Return the (X, Y) coordinate for the center point of the cell that contains the specified text.  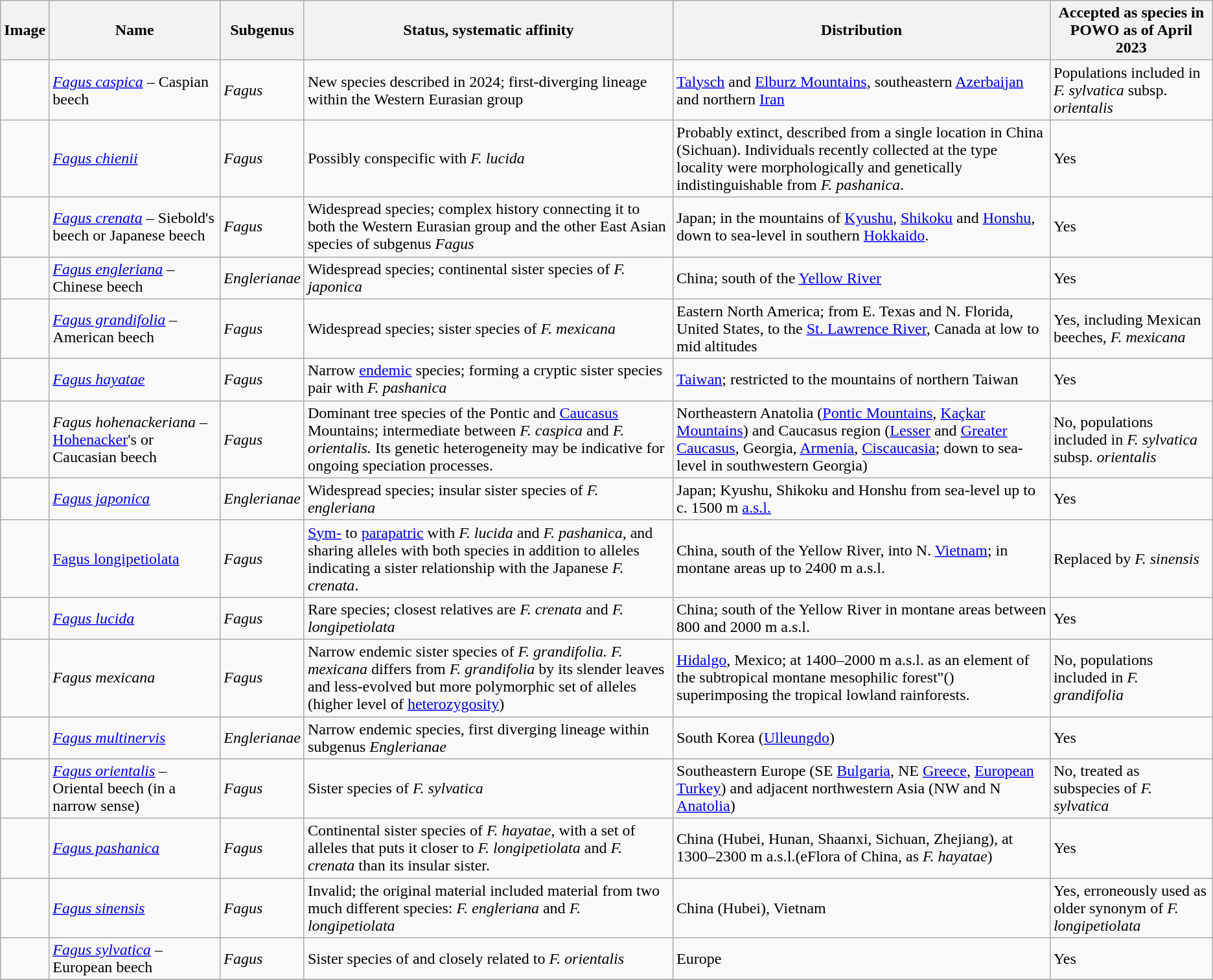
Fagus hayatae (135, 380)
Southeastern Europe (SE Bulgaria, NE Greece, European Turkey) and adjacent northwestern Asia (NW and N Anatolia) (862, 789)
No, populations included in F. sylvatica subsp. orientalis (1131, 439)
Continental sister species of F. hayatae, with a set of alleles that puts it closer to F. longipetiolata and F. crenata than its insular sister. (489, 848)
Fagus longipetiolata (135, 559)
Replaced by F. sinensis (1131, 559)
South Korea (Ulleungdo) (862, 738)
Populations included in F. sylvatica subsp. orientalis (1131, 90)
Talysch and Elburz Mountains, southeastern Azerbaijan and northern Iran (862, 90)
Eastern North America; from E. Texas and N. Florida, United States, to the St. Lawrence River, Canada at low to mid altitudes (862, 329)
China (Hubei, Hunan, Shaanxi, Sichuan, Zhejiang), at 1300–2300 m a.s.l.(eFlora of China, as F. hayatae) (862, 848)
No, treated as subspecies of F. sylvatica (1131, 789)
Sister species of and closely related to F. orientalis (489, 959)
China, south of the Yellow River, into N. Vietnam; in montane areas up to 2400 m a.s.l. (862, 559)
Fagus multinervis (135, 738)
Widespread species; complex history connecting it to both the Western Eurasian group and the other East Asian species of subgenus Fagus (489, 227)
Rare species; closest relatives are F. crenata and F. longipetiolata (489, 618)
Fagus engleriana – Chinese beech (135, 277)
Yes, including Mexican beeches, F. mexicana (1131, 329)
Narrow endemic species, first diverging lineage within subgenus Englerianae (489, 738)
New species described in 2024; first-diverging lineage within the Western Eurasian group (489, 90)
Fagus sinensis (135, 908)
Fagus grandifolia – American beech (135, 329)
Status, systematic affinity (489, 30)
Fagus mexicana (135, 678)
Widespread species; sister species of F. mexicana (489, 329)
Japan; in the mountains of Kyushu, Shikoku and Honshu, down to sea-level in southern Hokkaido. (862, 227)
Widespread species; continental sister species of F. japonica (489, 277)
Narrow endemic species; forming a cryptic sister species pair with F. pashanica (489, 380)
Fagus crenata – Siebold's beech or Japanese beech (135, 227)
Fagus caspica – Caspian beech (135, 90)
Europe (862, 959)
Fagus lucida (135, 618)
China; south of the Yellow River (862, 277)
Taiwan; restricted to the mountains of northern Taiwan (862, 380)
No, populations included in F. grandifolia (1131, 678)
Fagus chienii (135, 158)
Fagus orientalis – Oriental beech (in a narrow sense) (135, 789)
Sister species of F. sylvatica (489, 789)
Yes, erroneously used as older synonym of F. longipetiolata (1131, 908)
Fagus japonica (135, 499)
Fagus pashanica (135, 848)
Image (25, 30)
Hidalgo, Mexico; at 1400–2000 m a.s.l. as an element of the subtropical montane mesophilic forest"() superimposing the tropical lowland rainforests. (862, 678)
Widespread species; insular sister species of F. engleriana (489, 499)
Japan; Kyushu, Shikoku and Honshu from sea-level up to c. 1500 m a.s.l. (862, 499)
Invalid; the original material included material from two much different species: F. engleriana and F. longipetiolata (489, 908)
Subgenus (262, 30)
China (Hubei), Vietnam (862, 908)
Accepted as species in POWO as of April 2023 (1131, 30)
Possibly conspecific with F. lucida (489, 158)
Distribution (862, 30)
Fagus hohenackeriana – Hohenacker's or Caucasian beech (135, 439)
China; south of the Yellow River in montane areas between 800 and 2000 m a.s.l. (862, 618)
Fagus sylvatica – European beech (135, 959)
Name (135, 30)
